Search for the cell housing the specified text and yield its [X, Y] center coordinate. 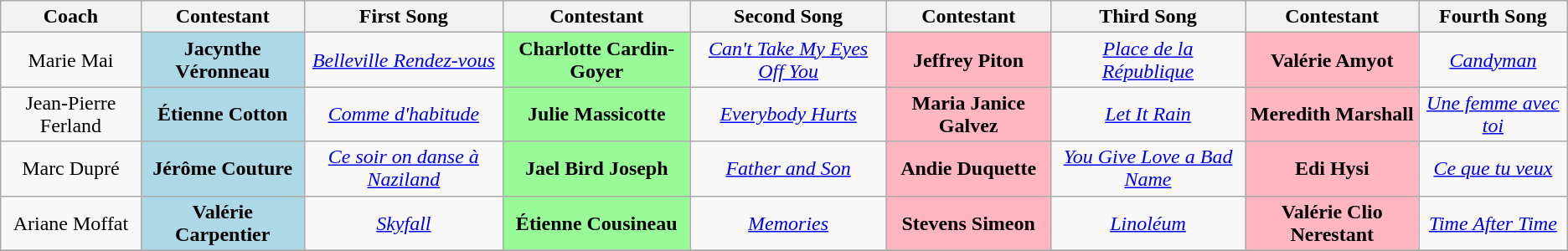
Jacynthe Véronneau [223, 60]
Andie Duquette [968, 169]
Comme d'habitude [404, 114]
Charlotte Cardin-Goyer [596, 60]
Place de la République [1148, 60]
Memories [788, 223]
Ariane Moffat [70, 223]
Skyfall [404, 223]
Fourth Song [1493, 17]
Stevens Simeon [968, 223]
Ce que tu veux [1493, 169]
Belleville Rendez-vous [404, 60]
Étienne Cousineau [596, 223]
Can't Take My Eyes Off You [788, 60]
Marie Mai [70, 60]
Valérie Clio Nerestant [1332, 223]
Jeffrey Piton [968, 60]
Une femme avec toi [1493, 114]
Julie Massicotte [596, 114]
Jérôme Couture [223, 169]
Jean-Pierre Ferland [70, 114]
Valérie Carpentier [223, 223]
Linoléum [1148, 223]
Maria Janice Galvez [968, 114]
Let It Rain [1148, 114]
First Song [404, 17]
Time After Time [1493, 223]
Everybody Hurts [788, 114]
Valérie Amyot [1332, 60]
Father and Son [788, 169]
Third Song [1148, 17]
Candyman [1493, 60]
Ce soir on danse à Naziland [404, 169]
Edi Hysi [1332, 169]
You Give Love a Bad Name [1148, 169]
Meredith Marshall [1332, 114]
Coach [70, 17]
Étienne Cotton [223, 114]
Jael Bird Joseph [596, 169]
Second Song [788, 17]
Marc Dupré [70, 169]
